Locate the cell with the specified text and output its [X, Y] center coordinate. 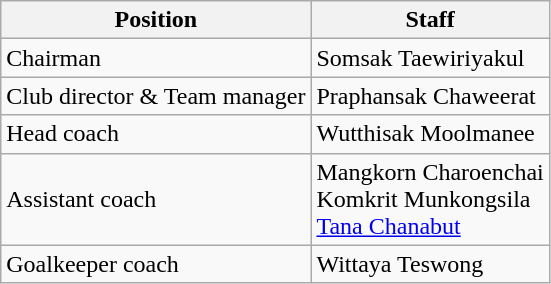
Wutthisak Moolmanee [430, 134]
Club director & Team manager [156, 96]
Somsak Taewiriyakul [430, 58]
Wittaya Teswong [430, 264]
Position [156, 20]
Staff [430, 20]
Goalkeeper coach [156, 264]
Praphansak Chaweerat [430, 96]
Mangkorn Charoenchai Komkrit Munkongsila Tana Chanabut [430, 199]
Assistant coach [156, 199]
Head coach [156, 134]
Chairman [156, 58]
